Provide the [X, Y] coordinate of the cell's center where the given text is located.  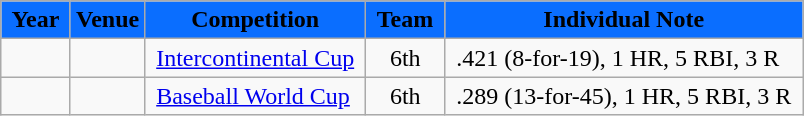
Competition [256, 20]
.289 (13-for-45), 1 HR, 5 RBI, 3 R [624, 96]
Intercontinental Cup [256, 58]
Baseball World Cup [256, 96]
Year [36, 20]
Team [406, 20]
Individual Note [624, 20]
Venue [107, 20]
.421 (8-for-19), 1 HR, 5 RBI, 3 R [624, 58]
